Scan for the cell matching the given text and deliver its [X, Y] coordinate at center. 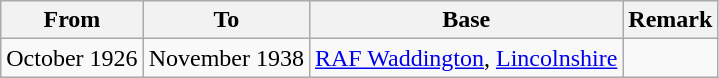
October 1926 [72, 58]
To [226, 20]
Remark [670, 20]
From [72, 20]
Base [466, 20]
November 1938 [226, 58]
RAF Waddington, Lincolnshire [466, 58]
